Search for the cell housing the specified text and yield its [x, y] center coordinate. 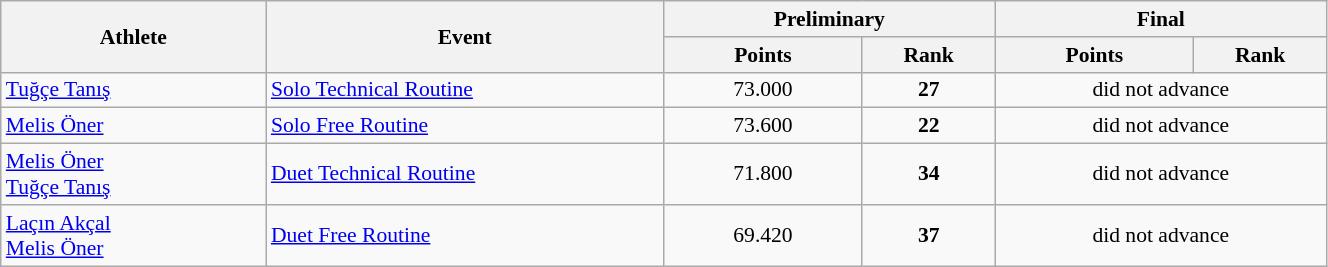
73.000 [764, 90]
37 [928, 236]
Final [1160, 19]
34 [928, 174]
Duet Free Routine [465, 236]
Laçın AkçalMelis Öner [134, 236]
Solo Technical Routine [465, 90]
Athlete [134, 36]
Melis ÖnerTuğçe Tanış [134, 174]
71.800 [764, 174]
Melis Öner [134, 126]
69.420 [764, 236]
Solo Free Routine [465, 126]
73.600 [764, 126]
Tuğçe Tanış [134, 90]
Duet Technical Routine [465, 174]
22 [928, 126]
Event [465, 36]
Preliminary [830, 19]
27 [928, 90]
